Pinpoint the cell where the given text exists, returning its [x, y] midpoint coordinate. 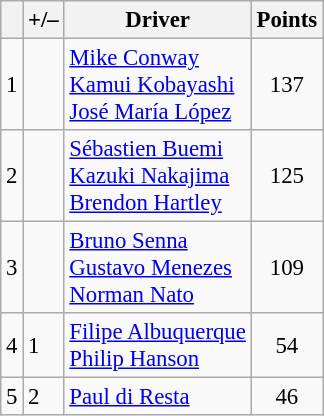
Mike Conway Kamui Kobayashi José María López [158, 85]
137 [286, 85]
46 [286, 397]
Points [286, 20]
125 [286, 176]
109 [286, 268]
5 [12, 397]
Filipe Albuquerque Philip Hanson [158, 346]
54 [286, 346]
Bruno Senna Gustavo Menezes Norman Nato [158, 268]
Driver [158, 20]
Paul di Resta [158, 397]
4 [12, 346]
3 [12, 268]
+/– [44, 20]
Sébastien Buemi Kazuki Nakajima Brendon Hartley [158, 176]
